For the text-containing cell, return its midpoint in [x, y] coordinate format. 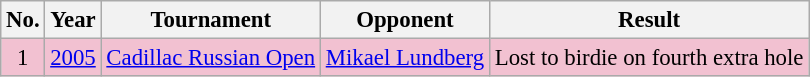
Tournament [210, 20]
No. [23, 20]
Mikael Lundberg [404, 58]
Lost to birdie on fourth extra hole [648, 58]
Cadillac Russian Open [210, 58]
Year [73, 20]
2005 [73, 58]
Result [648, 20]
Opponent [404, 20]
1 [23, 58]
